Capture the cell that displays the provided text and extract its (x, y) central coordinate. 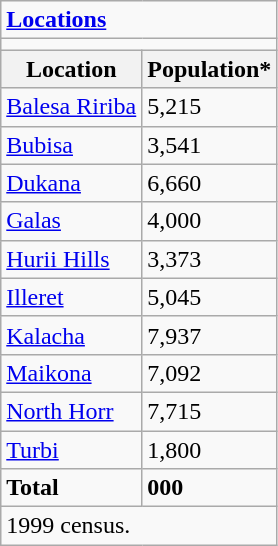
Population* (210, 69)
Illeret (72, 297)
Total (72, 488)
Galas (72, 221)
7,092 (210, 373)
7,937 (210, 335)
Balesa Ririba (72, 107)
5,215 (210, 107)
3,373 (210, 259)
6,660 (210, 183)
4,000 (210, 221)
5,045 (210, 297)
Dukana (72, 183)
3,541 (210, 145)
Kalacha (72, 335)
1999 census. (139, 526)
1,800 (210, 449)
000 (210, 488)
7,715 (210, 411)
Locations (139, 20)
Location (72, 69)
Bubisa (72, 145)
North Horr (72, 411)
Maikona (72, 373)
Hurii Hills (72, 259)
Turbi (72, 449)
